Pinpoint the cell where the given text exists, returning its (X, Y) midpoint coordinate. 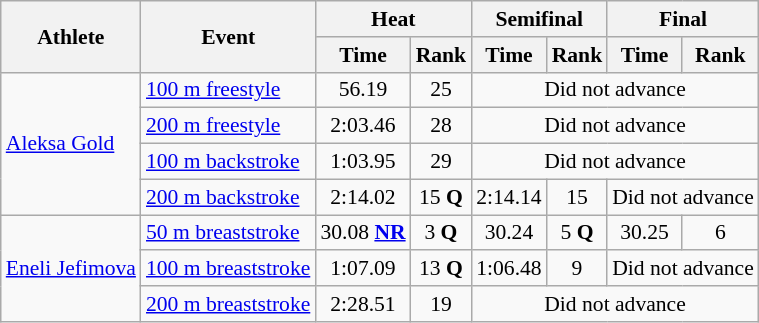
200 m freestyle (228, 126)
2:14.02 (362, 197)
Eneli Jefimova (71, 268)
Final (683, 19)
19 (442, 304)
13 Q (442, 269)
2:14.14 (508, 197)
15 (578, 197)
15 Q (442, 197)
100 m breaststroke (228, 269)
30.24 (508, 233)
9 (578, 269)
6 (720, 233)
Event (228, 36)
28 (442, 126)
2:03.46 (362, 126)
56.19 (362, 90)
3 Q (442, 233)
100 m freestyle (228, 90)
29 (442, 162)
1:06.48 (508, 269)
25 (442, 90)
1:07.09 (362, 269)
200 m breaststroke (228, 304)
2:28.51 (362, 304)
200 m backstroke (228, 197)
Aleksa Gold (71, 143)
1:03.95 (362, 162)
30.08 NR (362, 233)
Semifinal (539, 19)
50 m breaststroke (228, 233)
100 m backstroke (228, 162)
Heat (393, 19)
5 Q (578, 233)
Athlete (71, 36)
30.25 (644, 233)
